Return (x, y) of the center of cell containing provided text 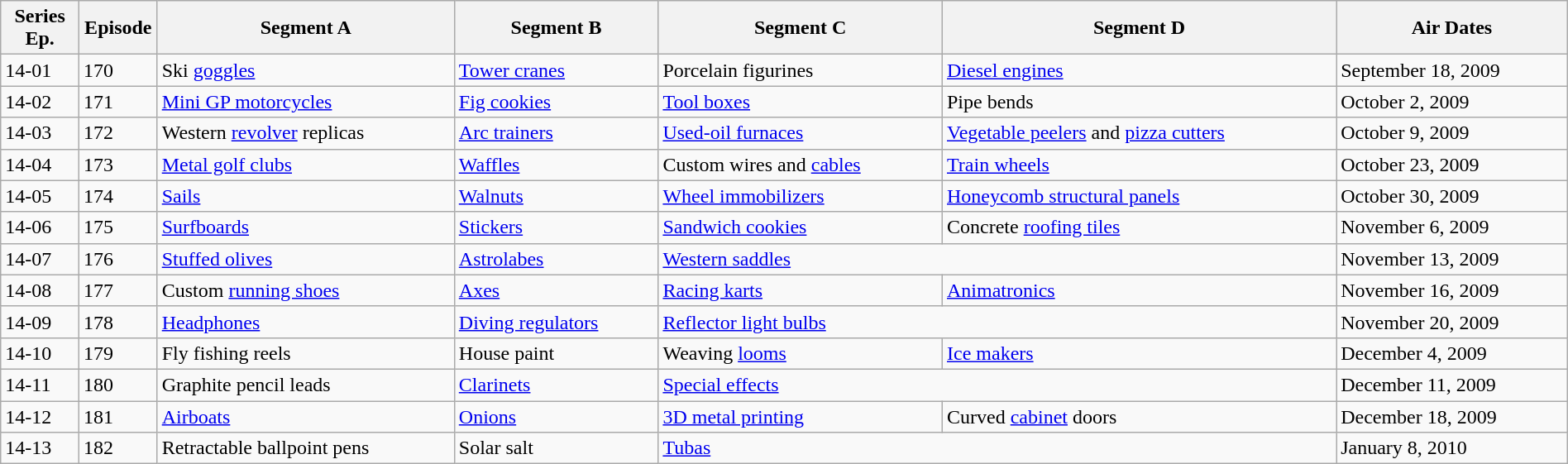
172 (117, 133)
Waffles (556, 165)
14-10 (40, 353)
Special effects (997, 385)
Onions (556, 416)
Axes (556, 290)
Mini GP motorcycles (306, 102)
October 23, 2009 (1452, 165)
November 16, 2009 (1452, 290)
Custom wires and cables (801, 165)
Ski goggles (306, 70)
Retractable ballpoint pens (306, 448)
Diesel engines (1139, 70)
Tubas (997, 448)
Racing karts (801, 290)
178 (117, 322)
November 13, 2009 (1452, 259)
Air Dates (1452, 28)
Segment A (306, 28)
Stickers (556, 227)
Segment C (801, 28)
Episode (117, 28)
Ice makers (1139, 353)
179 (117, 353)
Arc trainers (556, 133)
Honeycomb structural panels (1139, 196)
Surfboards (306, 227)
Headphones (306, 322)
14-01 (40, 70)
October 30, 2009 (1452, 196)
Train wheels (1139, 165)
14-11 (40, 385)
14-04 (40, 165)
14-08 (40, 290)
Metal golf clubs (306, 165)
Stuffed olives (306, 259)
Used-oil furnaces (801, 133)
Western saddles (997, 259)
December 18, 2009 (1452, 416)
14-03 (40, 133)
Sandwich cookies (801, 227)
Segment B (556, 28)
14-13 (40, 448)
January 8, 2010 (1452, 448)
Reflector light bulbs (997, 322)
14-12 (40, 416)
September 18, 2009 (1452, 70)
3D metal printing (801, 416)
Animatronics (1139, 290)
176 (117, 259)
Tower cranes (556, 70)
170 (117, 70)
Airboats (306, 416)
Fig cookies (556, 102)
173 (117, 165)
Custom running shoes (306, 290)
181 (117, 416)
Western revolver replicas (306, 133)
Tool boxes (801, 102)
December 11, 2009 (1452, 385)
Walnuts (556, 196)
Porcelain figurines (801, 70)
174 (117, 196)
House paint (556, 353)
177 (117, 290)
Segment D (1139, 28)
October 2, 2009 (1452, 102)
Wheel immobilizers (801, 196)
Astrolabes (556, 259)
182 (117, 448)
14-06 (40, 227)
Graphite pencil leads (306, 385)
November 6, 2009 (1452, 227)
14-07 (40, 259)
Clarinets (556, 385)
14-05 (40, 196)
Diving regulators (556, 322)
171 (117, 102)
Weaving looms (801, 353)
180 (117, 385)
Vegetable peelers and pizza cutters (1139, 133)
November 20, 2009 (1452, 322)
175 (117, 227)
Curved cabinet doors (1139, 416)
Solar salt (556, 448)
Pipe bends (1139, 102)
Series Ep. (40, 28)
October 9, 2009 (1452, 133)
Concrete roofing tiles (1139, 227)
Sails (306, 196)
Fly fishing reels (306, 353)
14-09 (40, 322)
December 4, 2009 (1452, 353)
14-02 (40, 102)
